Pinpoint the cell where the given text exists, returning its (X, Y) midpoint coordinate. 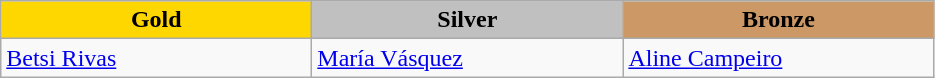
Aline Campeiro (778, 58)
María Vásquez (468, 58)
Betsi Rivas (156, 58)
Bronze (778, 20)
Silver (468, 20)
Gold (156, 20)
